Find where the given text appears and provide that cell's center as [x, y] coordinate. 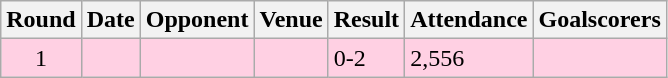
Date [110, 20]
Goalscorers [600, 20]
Venue [291, 20]
Result [366, 20]
2,556 [469, 58]
Round [41, 20]
Opponent [197, 20]
1 [41, 58]
0-2 [366, 58]
Attendance [469, 20]
